Capture the cell that displays the provided text and extract its (x, y) central coordinate. 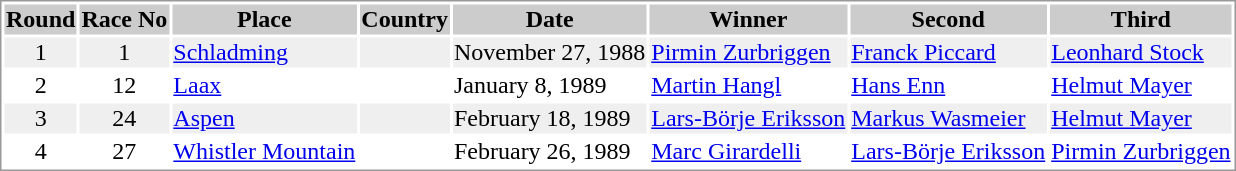
Marc Girardelli (748, 151)
November 27, 1988 (549, 53)
Round (40, 19)
Markus Wasmeier (948, 119)
Laax (264, 85)
Whistler Mountain (264, 151)
February 18, 1989 (549, 119)
February 26, 1989 (549, 151)
Schladming (264, 53)
Martin Hangl (748, 85)
Franck Piccard (948, 53)
Aspen (264, 119)
Date (549, 19)
Winner (748, 19)
Third (1141, 19)
Leonhard Stock (1141, 53)
4 (40, 151)
2 (40, 85)
Country (405, 19)
January 8, 1989 (549, 85)
12 (124, 85)
27 (124, 151)
Second (948, 19)
Hans Enn (948, 85)
24 (124, 119)
Race No (124, 19)
Place (264, 19)
3 (40, 119)
